Extract the [X, Y] coordinate from the center of the cell holding the provided text.  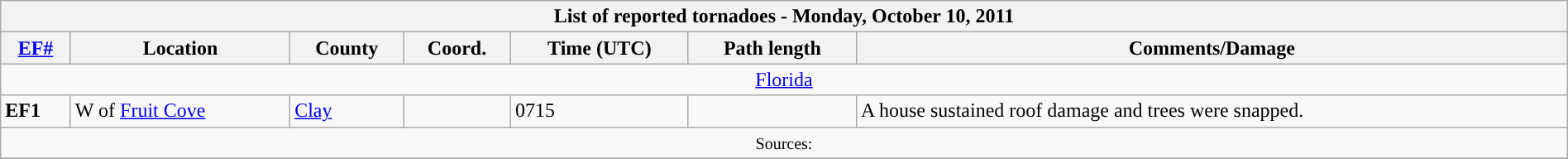
EF# [36, 48]
Comments/Damage [1212, 48]
Sources: [784, 142]
W of Fruit Cove [180, 111]
Path length [772, 48]
Florida [784, 79]
EF1 [36, 111]
List of reported tornadoes - Monday, October 10, 2011 [784, 17]
Time (UTC) [599, 48]
Coord. [457, 48]
Location [180, 48]
0715 [599, 111]
Clay [347, 111]
A house sustained roof damage and trees were snapped. [1212, 111]
County [347, 48]
